Capture the cell that displays the provided text and extract its [x, y] central coordinate. 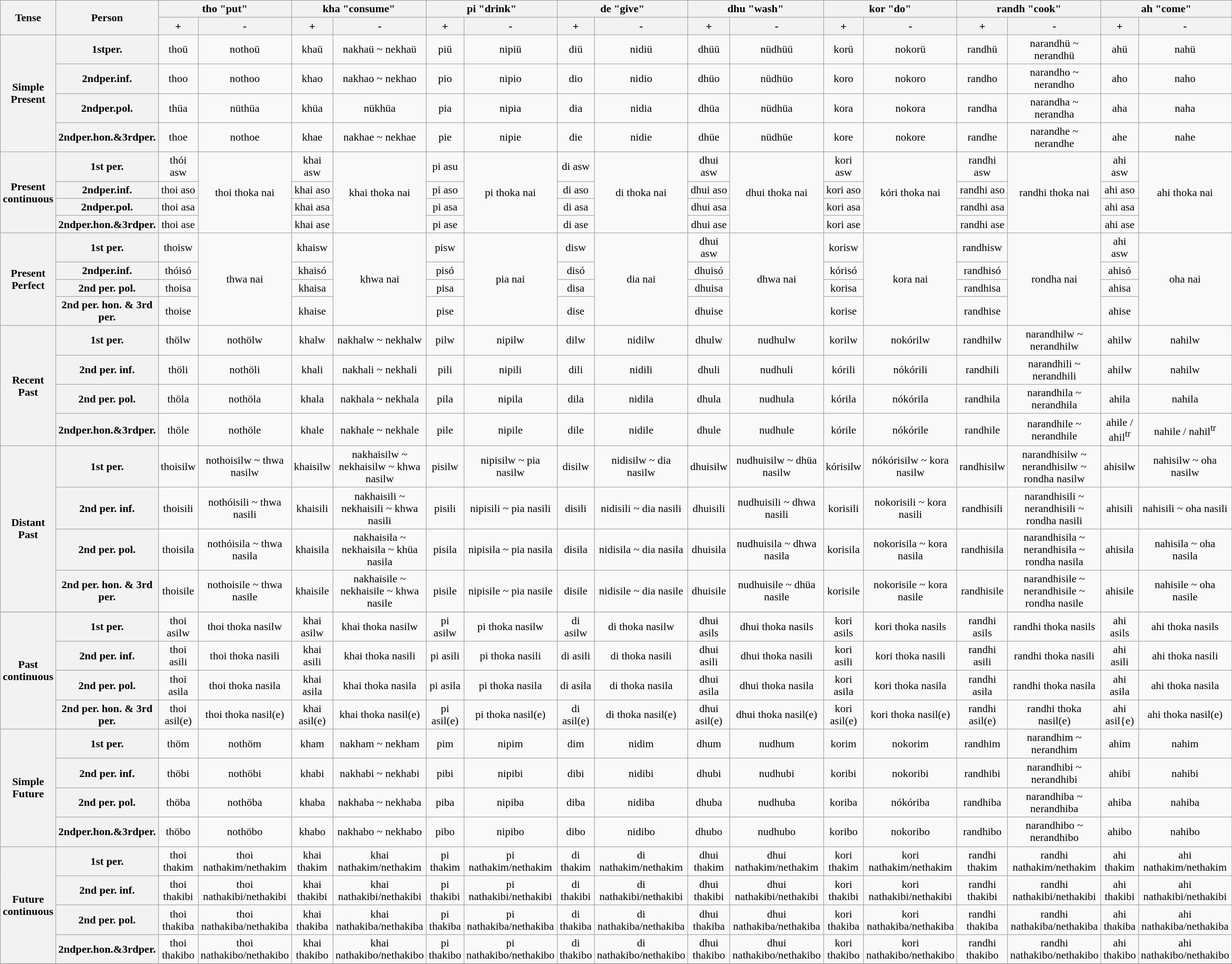
kori thakibo [844, 949]
nokorü [910, 50]
pi asu [445, 167]
nipiü [510, 50]
nipibo [510, 832]
narandhisile ~ nerandhisile ~ rondha nasile [1054, 591]
korise [844, 311]
kori asili [844, 656]
dhuisile [709, 591]
diba [576, 802]
khaisile [312, 591]
khai asili [312, 656]
nipile [510, 430]
nothöbi [245, 773]
naha [1185, 108]
di asa [576, 207]
nudhuisili ~ dhwa nasili [777, 508]
dhüo [709, 78]
disila [576, 549]
Recent Past [28, 386]
khae [312, 137]
thöbi [178, 773]
nothöle [245, 430]
narandhisili ~ nerandhisili ~ rondha nasili [1054, 508]
nakhaba ~ nekhaba [379, 802]
khai nathakiba/nethakiba [379, 919]
dhui thakim [709, 861]
kori ase [844, 224]
nahim [1185, 744]
ahi thakim [1119, 861]
dhula [709, 399]
kóri thoka nai [910, 192]
nahile / nahiltr [1185, 430]
nidili [641, 370]
dhui thoka nai [777, 192]
pisw [445, 247]
nipia [510, 108]
ahi ase [1119, 224]
pi nathakiba/nethakiba [510, 919]
pi thoka nasili [510, 656]
thoi nathakibo/nethakibo [245, 949]
ahisilw [1119, 466]
randh "cook" [1029, 9]
randhise [982, 311]
khai asilw [312, 626]
dhum [709, 744]
kórila [844, 399]
nidisile ~ dia nasile [641, 591]
ahe [1119, 137]
koribi [844, 773]
di thakiba [576, 919]
thoi nathakiba/nethakiba [245, 919]
nahiba [1185, 802]
ahü [1119, 50]
nipisila ~ pia nasila [510, 549]
piü [445, 50]
dhubo [709, 832]
Person [107, 18]
thoi ase [178, 224]
randhisw [982, 247]
thoi aso [178, 190]
nipim [510, 744]
oha nai [1185, 279]
thoi thoka nasilw [245, 626]
pisili [445, 508]
randhi asils [982, 626]
aho [1119, 78]
randha [982, 108]
Past continuous [28, 671]
dila [576, 399]
nokoribi [910, 773]
nüdhüe [777, 137]
nahisilw ~ oha nasilw [1185, 466]
nudhuisila ~ dhwa nasila [777, 549]
kori thakim [844, 861]
randhü [982, 50]
dhui thoka nasil(e) [777, 715]
dhuisa [709, 288]
randhi thakibo [982, 949]
nudhubo [777, 832]
dhui nathakim/nethakim [777, 861]
ahi asil{e) [1119, 715]
kori asw [844, 167]
1stper. [107, 50]
nudhulw [777, 341]
dhui thoka nasila [777, 685]
disile [576, 591]
thölw [178, 341]
korisila [844, 549]
randhibi [982, 773]
Distant Past [28, 529]
ahisa [1119, 288]
nipio [510, 78]
randhilw [982, 341]
pi aso [445, 190]
nidisili ~ dia nasili [641, 508]
nothölw [245, 341]
randhi thoka nasila [1054, 685]
ahi nathakim/nethakim [1185, 861]
nókórila [910, 399]
dhui nathakibi/nethakibi [777, 891]
nókórisilw ~ kora nasilw [910, 466]
nüdhüü [777, 50]
randhisilw [982, 466]
pi thakibi [445, 891]
kora [844, 108]
narandhila ~ nerandhila [1054, 399]
nakhabi ~ nekhabi [379, 773]
khali [312, 370]
pilw [445, 341]
pio [445, 78]
nidisilw ~ dia nasilw [641, 466]
kora nai [910, 279]
randhi nathakiba/nethakiba [1054, 919]
khai thakiba [312, 919]
nudhum [777, 744]
di nathakiba/nethakiba [641, 919]
randhili [982, 370]
dilw [576, 341]
nakhao ~ nekhao [379, 78]
pi asili [445, 656]
pi nathakibi/nethakibi [510, 891]
kori asila [844, 685]
di asil(e) [576, 715]
ahi asila [1119, 685]
kori aso [844, 190]
narandhim ~ nerandhim [1054, 744]
ahi asa [1119, 207]
randhi asila [982, 685]
nudhuba [777, 802]
nudhuisilw ~ dhüa nasilw [777, 466]
thöba [178, 802]
nudhuisile ~ dhüa nasile [777, 591]
narandhiba ~ nerandhiba [1054, 802]
khaba [312, 802]
randhi thoka nasili [1054, 656]
kori thoka nasila [910, 685]
disó [576, 270]
pise [445, 311]
nidim [641, 744]
thoi thakim [178, 861]
ahim [1119, 744]
randho [982, 78]
thoi thakibo [178, 949]
di thoka nasilw [641, 626]
korim [844, 744]
thói asw [178, 167]
kori nathakibo/nethakibo [910, 949]
randhi ase [982, 224]
ahisó [1119, 270]
nokore [910, 137]
dhuise [709, 311]
narandhe ~ nerandhe [1054, 137]
nidiba [641, 802]
kórisó [844, 270]
khaisilw [312, 466]
di nathakibi/nethakibi [641, 891]
korisa [844, 288]
nudhule [777, 430]
dhulw [709, 341]
pisile [445, 591]
de "give" [622, 9]
di asila [576, 685]
ahi nathakibi/nethakibi [1185, 891]
nidie [641, 137]
khai thakibo [312, 949]
nipilw [510, 341]
dhui asili [709, 656]
dhuba [709, 802]
pi thakibo [445, 949]
di thoka nasila [641, 685]
randhi thakim [982, 861]
ahi thakibi [1119, 891]
pi thoka nasil(e) [510, 715]
di aso [576, 190]
korisile [844, 591]
nudhuli [777, 370]
thoisili [178, 508]
nothöba [245, 802]
ahibi [1119, 773]
nipibi [510, 773]
Present Perfect [28, 279]
dibi [576, 773]
randhila [982, 399]
nahisila ~ oha nasila [1185, 549]
khai thakibi [312, 891]
korisw [844, 247]
dhuisila [709, 549]
pibi [445, 773]
pile [445, 430]
dhui asils [709, 626]
nakham ~ nekham [379, 744]
pi thakiba [445, 919]
nókórili [910, 370]
ahi thoka nasili [1185, 656]
kori thakiba [844, 919]
khaisa [312, 288]
nothoe [245, 137]
kori nathakiba/nethakiba [910, 919]
kore [844, 137]
thoise [178, 311]
pisilw [445, 466]
thoi nathakim/nethakim [245, 861]
di thoka nai [641, 192]
di nathakim/nethakim [641, 861]
nothöli [245, 370]
ahi thoka nasila [1185, 685]
disa [576, 288]
pisila [445, 549]
nokorisila ~ kora nasila [910, 549]
nidibo [641, 832]
nidila [641, 399]
kori asil(e) [844, 715]
Present continuous [28, 192]
di thakibi [576, 891]
nahila [1185, 399]
randhisile [982, 591]
dhui asil(e) [709, 715]
pi thoka nai [510, 192]
thöbo [178, 832]
ahi thakiba [1119, 919]
khai nathakibo/nethakibo [379, 949]
ahiba [1119, 802]
nipisile ~ pia nasile [510, 591]
dise [576, 311]
nipie [510, 137]
dhu "wash" [755, 9]
randhi thoka nai [1054, 192]
dhüa [709, 108]
ahisila [1119, 549]
pila [445, 399]
pi asil(e) [445, 715]
khaisw [312, 247]
narandhü ~ nerandhü [1054, 50]
nüdhüa [777, 108]
pi "drink" [492, 9]
randhi thoka nasils [1054, 626]
pie [445, 137]
nokorisile ~ kora nasile [910, 591]
randhiba [982, 802]
nipiba [510, 802]
nidio [641, 78]
dhui thoka nasils [777, 626]
nakhali ~ nekhali [379, 370]
thoü [178, 50]
nudhubi [777, 773]
disilw [576, 466]
nokoribo [910, 832]
pim [445, 744]
narandho ~ nerandho [1054, 78]
thoisile [178, 591]
khai thoka nasil(e) [379, 715]
randhile [982, 430]
pili [445, 370]
khaisili [312, 508]
dhule [709, 430]
khaisó [312, 270]
ahi asils [1119, 626]
nüdhüo [777, 78]
randhi asa [982, 207]
randhi thakibi [982, 891]
kori nathakim/nethakim [910, 861]
khüa [312, 108]
thoi asa [178, 207]
narandha ~ nerandha [1054, 108]
dhui asa [709, 207]
khabi [312, 773]
khabo [312, 832]
pibo [445, 832]
dhui ase [709, 224]
di ase [576, 224]
khai nathakim/nethakim [379, 861]
dhui nathakiba/nethakiba [777, 919]
nothöm [245, 744]
khai thakim [312, 861]
khai nathakibi/nethakibi [379, 891]
thóisó [178, 270]
randhi nathakibo/nethakibo [1054, 949]
thoi asila [178, 685]
Simple Future [28, 788]
pi asila [445, 685]
nahibi [1185, 773]
korilw [844, 341]
khaü [312, 50]
dia [576, 108]
nakhala ~ nekhala [379, 399]
Future continuous [28, 905]
thoi asil(e) [178, 715]
randhi asili [982, 656]
thoisa [178, 288]
nakhaisile ~ nekhaisile ~ khwa nasile [379, 591]
dibo [576, 832]
disili [576, 508]
nokorim [910, 744]
pi thoka nasilw [510, 626]
dhubi [709, 773]
thoi thakibi [178, 891]
nahibo [1185, 832]
khale [312, 430]
khai thoka nasila [379, 685]
nakhalw ~ nekhalw [379, 341]
randhisili [982, 508]
korü [844, 50]
nokorisili ~ kora nasili [910, 508]
randhim [982, 744]
Simple Present [28, 93]
nüthüa [245, 108]
pisa [445, 288]
nahe [1185, 137]
pi thoka nasila [510, 685]
dhui thakibi [709, 891]
aha [1119, 108]
di asw [576, 167]
khai thoka nasilw [379, 626]
narandhile ~ nerandhile [1054, 430]
khai thoka nasili [379, 656]
die [576, 137]
di asili [576, 656]
nakhaisila ~ nekhaisila ~ khüa nasila [379, 549]
ahisili [1119, 508]
khai asa [312, 207]
khalw [312, 341]
thoi asilw [178, 626]
nókóriba [910, 802]
narandhili ~ nerandhili [1054, 370]
thoisw [178, 247]
diü [576, 50]
randhi nathakim/nethakim [1054, 861]
ahi aso [1119, 190]
ahi asili [1119, 656]
naho [1185, 78]
Tense [28, 18]
kori thoka nasili [910, 656]
dhui nathakibo/nethakibo [777, 949]
khaisila [312, 549]
khai asila [312, 685]
thöm [178, 744]
dhüe [709, 137]
korisili [844, 508]
piba [445, 802]
kori thakibi [844, 891]
dile [576, 430]
narandhisilw ~ nerandhisilw ~ rondha nasilw [1054, 466]
nothöla [245, 399]
kori thoka nasil(e) [910, 715]
nothöbo [245, 832]
khaise [312, 311]
disw [576, 247]
thöle [178, 430]
nidiü [641, 50]
thoi thoka nasili [245, 656]
thoe [178, 137]
ahise [1119, 311]
ahi thoka nai [1185, 192]
di thakibo [576, 949]
nudhula [777, 399]
randhi asil(e) [982, 715]
kori asa [844, 207]
di nathakibo/nethakibo [641, 949]
thoi thoka nai [245, 192]
thoi thakiba [178, 919]
randhi nathakibi/nethakibi [1054, 891]
khao [312, 78]
nothoisile ~ thwa nasile [245, 591]
pi asa [445, 207]
nipisili ~ pia nasili [510, 508]
nothóisili ~ thwa nasili [245, 508]
nakhale ~ nekhale [379, 430]
randhi thoka nasil(e) [1054, 715]
thoisila [178, 549]
koriba [844, 802]
nakhabo ~ nekhabo [379, 832]
nipila [510, 399]
nidisila ~ dia nasila [641, 549]
nidile [641, 430]
thwa nai [245, 279]
pia nai [510, 279]
nakhaisili ~ nekhaisili ~ khwa nasili [379, 508]
randhi aso [982, 190]
ahi thakibo [1119, 949]
narandhibo ~ nerandhibo [1054, 832]
narandhilw ~ nerandhilw [1054, 341]
ah "come" [1166, 9]
pi nathakim/nethakim [510, 861]
dhui asila [709, 685]
randhi asw [982, 167]
narandhibi ~ nerandhibi [1054, 773]
kórili [844, 370]
thüa [178, 108]
kham [312, 744]
dhui thoka nasili [777, 656]
tho "put" [224, 9]
nókórile [910, 430]
dhwa nai [777, 279]
dili [576, 370]
rondha nai [1054, 279]
dhuisó [709, 270]
dhui thakiba [709, 919]
nothoisilw ~ thwa nasilw [245, 466]
ahile / ahiltr [1119, 430]
thoi asili [178, 656]
nokora [910, 108]
nothóisila ~ thwa nasila [245, 549]
dhuisili [709, 508]
ahila [1119, 399]
khwa nai [379, 279]
dhüü [709, 50]
thoisilw [178, 466]
dia nai [641, 279]
nahisili ~ oha nasili [1185, 508]
pi asilw [445, 626]
ahisile [1119, 591]
di thakim [576, 861]
narandhisila ~ nerandhisila ~ rondha nasila [1054, 549]
dim [576, 744]
koribo [844, 832]
pisó [445, 270]
khai asw [312, 167]
dhui thakibo [709, 949]
nahisile ~ oha nasile [1185, 591]
kórisilw [844, 466]
randhisó [982, 270]
kor "do" [890, 9]
pi ase [445, 224]
randhi thakiba [982, 919]
dhuli [709, 370]
ahi thoka nasil(e) [1185, 715]
randhe [982, 137]
ahibo [1119, 832]
ahi nathakibo/nethakibo [1185, 949]
pi thakim [445, 861]
nipili [510, 370]
kha "consume" [359, 9]
ahi nathakiba/nethakiba [1185, 919]
khai thoka nai [379, 192]
thoi thoka nasila [245, 685]
nipisilw ~ pia nasilw [510, 466]
ahi thoka nasils [1185, 626]
pi nathakibo/nethakibo [510, 949]
nokórilw [910, 341]
nothoo [245, 78]
pia [445, 108]
dhuisilw [709, 466]
randhisa [982, 288]
dio [576, 78]
nakhae ~ nekhae [379, 137]
nothoü [245, 50]
khai ase [312, 224]
randhisila [982, 549]
nidilw [641, 341]
nakhaü ~ nekhaü [379, 50]
thöli [178, 370]
nokoro [910, 78]
khai asil(e) [312, 715]
di asilw [576, 626]
nidibi [641, 773]
di thoka nasili [641, 656]
koro [844, 78]
kori asils [844, 626]
thoi nathakibi/nethakibi [245, 891]
khai aso [312, 190]
khala [312, 399]
randhibo [982, 832]
thoi thoka nasil(e) [245, 715]
kori thoka nasils [910, 626]
kori nathakibi/nethakibi [910, 891]
dhui aso [709, 190]
nidia [641, 108]
thoo [178, 78]
nakhaisilw ~ nekhaisilw ~ khwa nasilw [379, 466]
di thoka nasil(e) [641, 715]
nükhüa [379, 108]
thöla [178, 399]
kórile [844, 430]
nahü [1185, 50]
